Locate the cell with the specified text and output its [x, y] center coordinate. 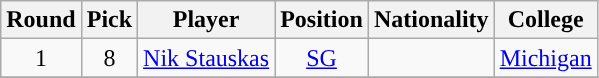
Nationality [431, 20]
Player [206, 20]
College [546, 20]
SG [322, 58]
Pick [109, 20]
1 [41, 58]
8 [109, 58]
Position [322, 20]
Round [41, 20]
Michigan [546, 58]
Nik Stauskas [206, 58]
